Scan for the cell matching the given text and deliver its [x, y] coordinate at center. 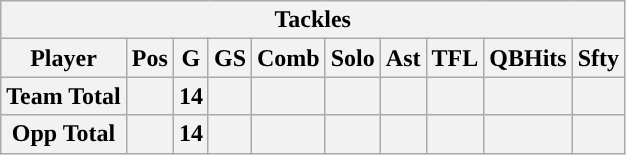
Team Total [64, 96]
Opp Total [64, 134]
Tackles [313, 20]
Pos [150, 58]
Player [64, 58]
Comb [289, 58]
Sfty [598, 58]
QBHits [528, 58]
GS [230, 58]
Solo [352, 58]
TFL [455, 58]
Ast [403, 58]
G [190, 58]
